Determine the [x, y] coordinate at the center of the cell enclosing the given text.  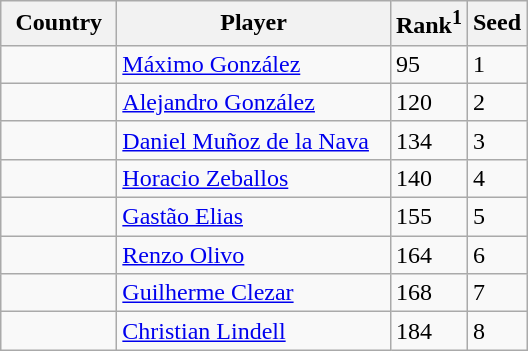
7 [496, 293]
168 [428, 293]
Máximo González [254, 64]
Daniel Muñoz de la Nava [254, 140]
95 [428, 64]
Christian Lindell [254, 331]
4 [496, 178]
2 [496, 102]
8 [496, 331]
3 [496, 140]
Renzo Olivo [254, 255]
Seed [496, 24]
Player [254, 24]
164 [428, 255]
1 [496, 64]
155 [428, 217]
Horacio Zeballos [254, 178]
120 [428, 102]
Country [59, 24]
Guilherme Clezar [254, 293]
Gastão Elias [254, 217]
184 [428, 331]
6 [496, 255]
5 [496, 217]
134 [428, 140]
Alejandro González [254, 102]
Rank1 [428, 24]
140 [428, 178]
